Scan for the cell matching the given text and deliver its (x, y) coordinate at center. 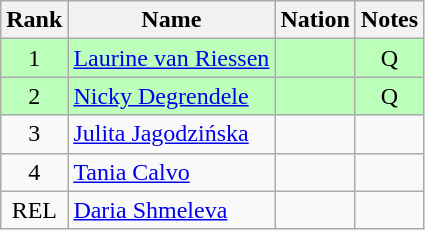
Tania Calvo (172, 172)
Daria Shmeleva (172, 210)
Laurine van Riessen (172, 58)
REL (34, 210)
1 (34, 58)
Nation (315, 20)
Rank (34, 20)
Julita Jagodzińska (172, 134)
4 (34, 172)
Nicky Degrendele (172, 96)
Notes (389, 20)
Name (172, 20)
2 (34, 96)
3 (34, 134)
